Determine the (x, y) coordinate at the center of the cell enclosing the given text.  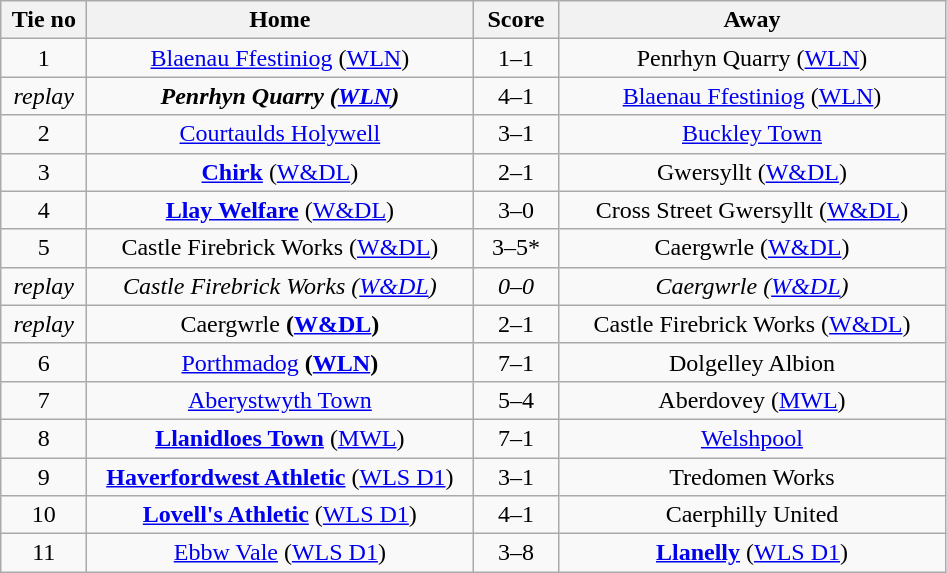
5–4 (516, 400)
1 (44, 58)
Home (280, 20)
Cross Street Gwersyllt (W&DL) (752, 210)
3–0 (516, 210)
Aberystwyth Town (280, 400)
Porthmadog (WLN) (280, 362)
Welshpool (752, 438)
7 (44, 400)
1–1 (516, 58)
Caerphilly United (752, 515)
3–5* (516, 248)
Gwersyllt (W&DL) (752, 172)
Score (516, 20)
Llay Welfare (W&DL) (280, 210)
Ebbw Vale (WLS D1) (280, 553)
Away (752, 20)
Llanelly (WLS D1) (752, 553)
Courtaulds Holywell (280, 134)
Tie no (44, 20)
8 (44, 438)
11 (44, 553)
Llanidloes Town (MWL) (280, 438)
3 (44, 172)
6 (44, 362)
Dolgelley Albion (752, 362)
10 (44, 515)
Buckley Town (752, 134)
5 (44, 248)
9 (44, 477)
0–0 (516, 286)
Haverfordwest Athletic (WLS D1) (280, 477)
Lovell's Athletic (WLS D1) (280, 515)
3–8 (516, 553)
Chirk (W&DL) (280, 172)
4 (44, 210)
Tredomen Works (752, 477)
Aberdovey (MWL) (752, 400)
2 (44, 134)
